For the text-containing cell, return its midpoint in (x, y) coordinate format. 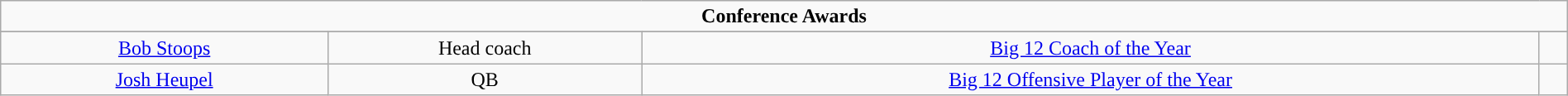
Josh Heupel (165, 79)
QB (485, 79)
Big 12 Coach of the Year (1090, 48)
Conference Awards (784, 17)
Head coach (485, 48)
Bob Stoops (165, 48)
Big 12 Offensive Player of the Year (1090, 79)
